Detect which cell encompasses the target text, then output its (x, y) center coordinate. 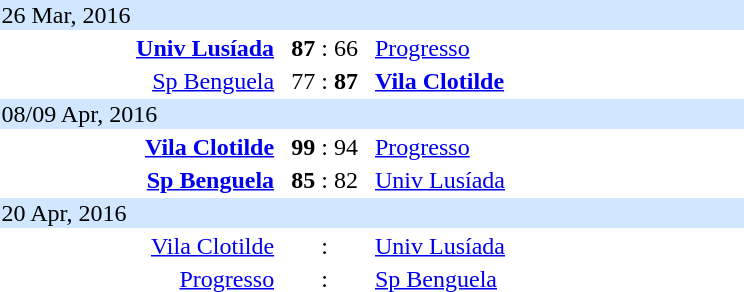
26 Mar, 2016 (372, 15)
77 : 87 (325, 81)
: (325, 246)
08/09 Apr, 2016 (372, 114)
85 : 82 (325, 180)
20 Apr, 2016 (372, 213)
87 : 66 (325, 48)
99 : 94 (325, 147)
